Return [x, y] of the center of cell containing provided text 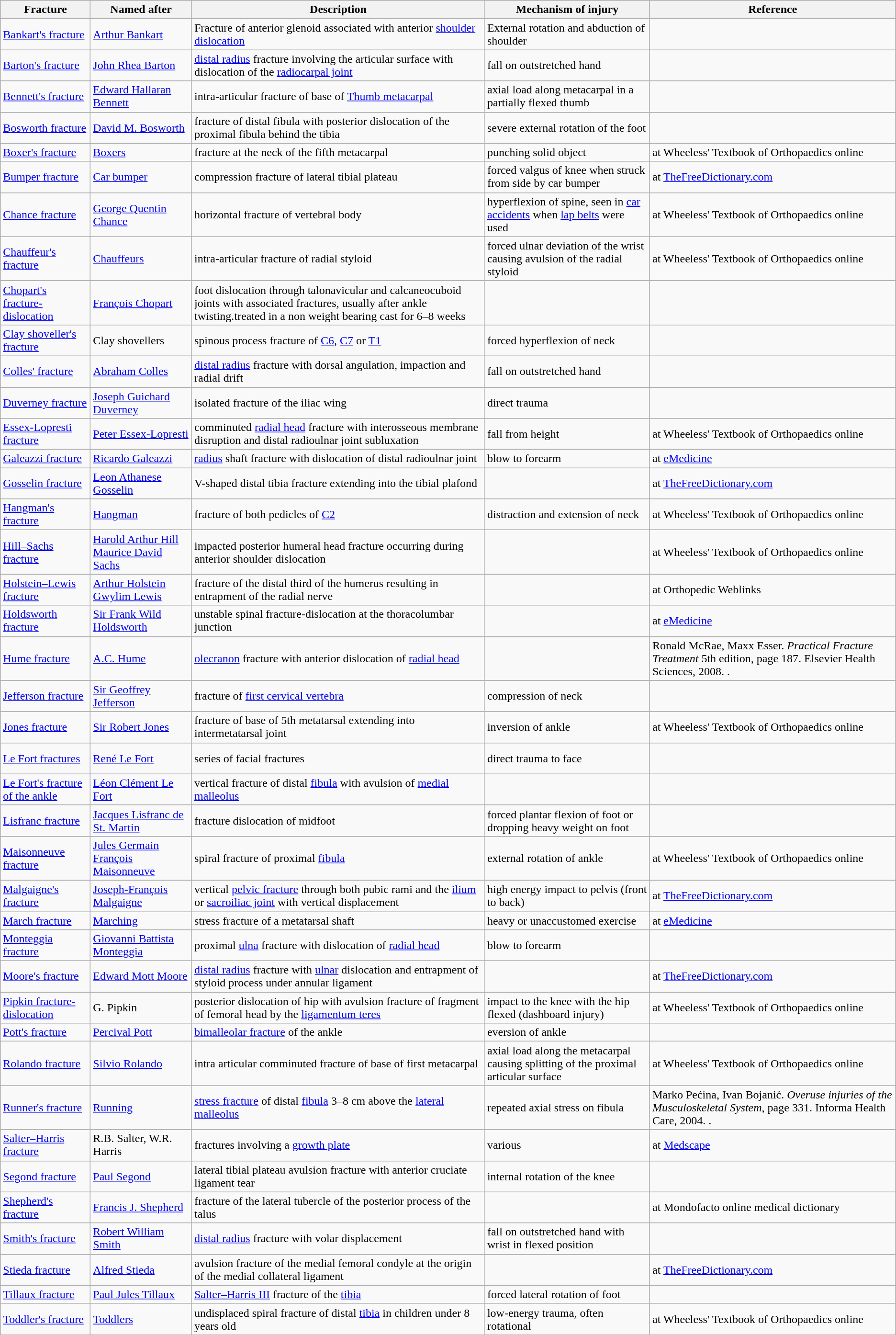
bimalleolar fracture of the ankle [338, 1032]
Tillaux fracture [45, 1294]
Reference [773, 10]
Monteggia fracture [45, 945]
at Orthopedic Weblinks [773, 590]
olecranon fracture with anterior dislocation of radial head [338, 658]
Bosworth fracture [45, 127]
forced lateral rotation of foot [567, 1294]
at Medscape [773, 1145]
direct trauma to face [567, 758]
Toddler's fracture [45, 1319]
Marko Pećina, Ivan Bojanić. Overuse injuries of the Musculoskeletal System, page 331. Informa Health Care, 2004. . [773, 1108]
Giovanni Battista Monteggia [141, 945]
Shepherd's fracture [45, 1208]
Arthur Bankart [141, 34]
Sir Frank Wild Holdsworth [141, 621]
Barton's fracture [45, 65]
fractures involving a growth plate [338, 1145]
Hangman [141, 514]
distal radius fracture with volar displacement [338, 1238]
various [567, 1145]
fall on outstretched hand with wrist in flexed position [567, 1238]
Ronald McRae, Maxx Esser. Practical Fracture Treatment 5th edition, page 187. Elsevier Health Sciences, 2008. . [773, 658]
heavy or unaccustomed exercise [567, 921]
fracture dislocation of midfoot [338, 821]
Jefferson fracture [45, 696]
Sir Robert Jones [141, 727]
Stieda fracture [45, 1270]
fracture of the distal third of the humerus resulting in entrapment of the radial nerve [338, 590]
Boxers [141, 152]
Edward Hallaran Bennett [141, 97]
Alfred Stieda [141, 1270]
spinous process fracture of C6, C7 or T1 [338, 340]
distal radius fracture involving the articular surface with dislocation of the radiocarpal joint [338, 65]
Sir Geoffrey Jefferson [141, 696]
Robert William Smith [141, 1238]
Arthur HolsteinGwylim Lewis [141, 590]
Francis J. Shepherd [141, 1208]
unstable spinal fracture-dislocation at the thoracolumbar junction [338, 621]
Colles' fracture [45, 372]
Chauffeurs [141, 259]
proximal ulna fracture with dislocation of radial head [338, 945]
inversion of ankle [567, 727]
forced plantar flexion of foot or dropping heavy weight on foot [567, 821]
Description [338, 10]
axial load along metacarpal in a partially flexed thumb [567, 97]
Paul Segond [141, 1176]
Moore's fracture [45, 977]
Joseph-François Malgaigne [141, 895]
Malgaigne's fracture [45, 895]
V-shaped distal tibia fracture extending into the tibial plafond [338, 484]
Essex-Lopresti fracture [45, 434]
horizontal fracture of vertebral body [338, 215]
impact to the knee with the hip flexed (dashboard injury) [567, 1007]
distal radius fracture with ulnar dislocation and entrapment of styloid process under annular ligament [338, 977]
Abraham Colles [141, 372]
Chauffeur's fracture [45, 259]
Bumper fracture [45, 177]
François Chopart [141, 303]
Pott's fracture [45, 1032]
Holdsworth fracture [45, 621]
Running [141, 1108]
Runner's fracture [45, 1108]
avulsion fracture of the medial femoral condyle at the origin of the medial collateral ligament [338, 1270]
Marching [141, 921]
Clay shovellers [141, 340]
fracture of distal fibula with posterior dislocation of the proximal fibula behind the tibia [338, 127]
intra-articular fracture of radial styloid [338, 259]
stress fracture of distal fibula 3–8 cm above the lateral malleolus [338, 1108]
intra articular comminuted fracture of base of first metacarpal [338, 1063]
undisplaced spiral fracture of distal tibia in children under 8 years old [338, 1319]
lateral tibial plateau avulsion fracture with anterior cruciate ligament tear [338, 1176]
Segond fracture [45, 1176]
Smith's fracture [45, 1238]
forced hyperflexion of neck [567, 340]
posterior dislocation of hip with avulsion fracture of fragment of femoral head by the ligamentum teres [338, 1007]
Leon Athanese Gosselin [141, 484]
forced ulnar deviation of the wrist causing avulsion of the radial styloid [567, 259]
internal rotation of the knee [567, 1176]
radius shaft fracture with dislocation of distal radioulnar joint [338, 459]
Joseph Guichard Duverney [141, 402]
stress fracture of a metatarsal shaft [338, 921]
G. Pipkin [141, 1007]
Lisfranc fracture [45, 821]
Jones fracture [45, 727]
isolated fracture of the iliac wing [338, 402]
axial load along the metacarpal causing splitting of the proximal articular surface [567, 1063]
hyperflexion of spine, seen in car accidents when lap belts were used [567, 215]
Peter Essex-Lopresti [141, 434]
low-energy trauma, often rotational [567, 1319]
R.B. Salter, W.R. Harris [141, 1145]
Salter–Harris III fracture of the tibia [338, 1294]
Clay shoveller's fracture [45, 340]
fracture of first cervical vertebra [338, 696]
fracture of both pedicles of C2 [338, 514]
Named after [141, 10]
Hill–Sachs fracture [45, 552]
impacted posterior humeral head fracture occurring during anterior shoulder dislocation [338, 552]
Jacques Lisfranc de St. Martin [141, 821]
David M. Bosworth [141, 127]
John Rhea Barton [141, 65]
spiral fracture of proximal fibula [338, 858]
Le Fort's fracture of the ankle [45, 789]
Fracture of anterior glenoid associated with anterior shoulder dislocation [338, 34]
René Le Fort [141, 758]
Silvio Rolando [141, 1063]
Léon Clément Le Fort [141, 789]
Chance fracture [45, 215]
fall from height [567, 434]
Ricardo Galeazzi [141, 459]
Bennett's fracture [45, 97]
Jules Germain François Maisonneuve [141, 858]
intra-articular fracture of base of Thumb metacarpal [338, 97]
Toddlers [141, 1319]
Harold Arthur HillMaurice David Sachs [141, 552]
high energy impact to pelvis (front to back) [567, 895]
compression fracture of lateral tibial plateau [338, 177]
A.C. Hume [141, 658]
Edward Mott Moore [141, 977]
March fracture [45, 921]
Holstein–Lewis fracture [45, 590]
vertical fracture of distal fibula with avulsion of medial malleolus [338, 789]
Fracture [45, 10]
compression of neck [567, 696]
Salter–Harris fracture [45, 1145]
Mechanism of injury [567, 10]
Pipkin fracture-dislocation [45, 1007]
comminuted radial head fracture with interosseous membrane disruption and distal radioulnar joint subluxation [338, 434]
Galeazzi fracture [45, 459]
Le Fort fractures [45, 758]
distraction and extension of neck [567, 514]
Gosselin fracture [45, 484]
Paul Jules Tillaux [141, 1294]
fracture at the neck of the fifth metacarpal [338, 152]
eversion of ankle [567, 1032]
Chopart's fracture-dislocation [45, 303]
direct trauma [567, 402]
vertical pelvic fracture through both pubic rami and the ilium or sacroiliac joint with vertical displacement [338, 895]
fracture of the lateral tubercle of the posterior process of the talus [338, 1208]
Hangman's fracture [45, 514]
Hume fracture [45, 658]
Maisonneuve fracture [45, 858]
Rolando fracture [45, 1063]
external rotation of ankle [567, 858]
Boxer's fracture [45, 152]
Percival Pott [141, 1032]
George Quentin Chance [141, 215]
forced valgus of knee when struck from side by car bumper [567, 177]
External rotation and abduction of shoulder [567, 34]
distal radius fracture with dorsal angulation, impaction and radial drift [338, 372]
fracture of base of 5th metatarsal extending into intermetatarsal joint [338, 727]
at Mondofacto online medical dictionary [773, 1208]
Car bumper [141, 177]
series of facial fractures [338, 758]
punching solid object [567, 152]
repeated axial stress on fibula [567, 1108]
Duverney fracture [45, 402]
severe external rotation of the foot [567, 127]
Bankart's fracture [45, 34]
